For the text-containing cell, return its midpoint in (x, y) coordinate format. 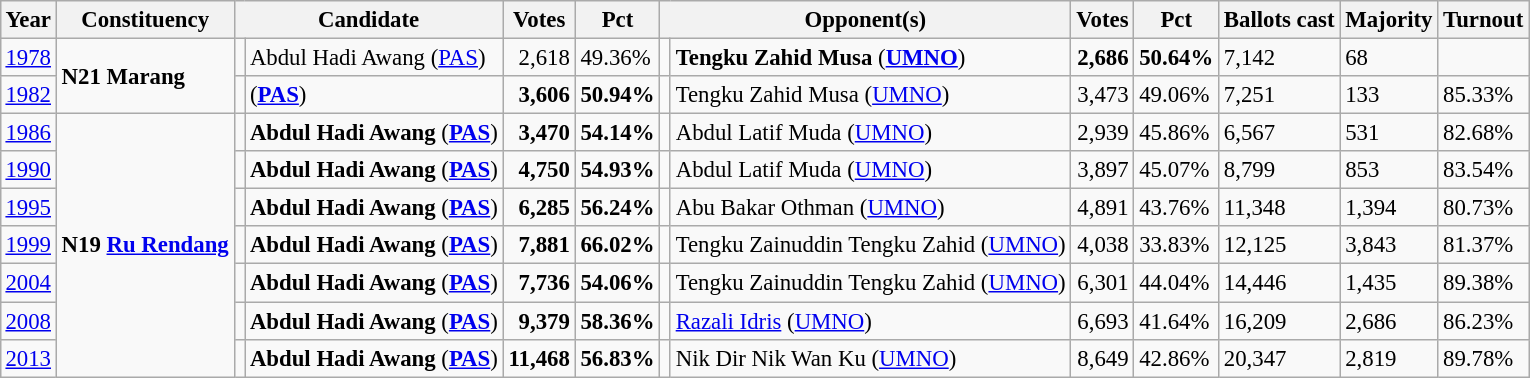
50.94% (618, 95)
11,468 (539, 358)
68 (1389, 57)
3,473 (1102, 95)
82.68% (1484, 133)
12,125 (1280, 245)
1999 (28, 245)
7,251 (1280, 95)
2013 (28, 358)
1978 (28, 57)
16,209 (1280, 321)
3,897 (1102, 170)
Opponent(s) (866, 20)
3,606 (539, 95)
86.23% (1484, 321)
531 (1389, 133)
80.73% (1484, 208)
Constituency (145, 20)
33.83% (1176, 245)
4,038 (1102, 245)
(PAS) (374, 95)
1,394 (1389, 208)
45.07% (1176, 170)
Razali Idris (UMNO) (870, 321)
8,799 (1280, 170)
2004 (28, 283)
45.86% (1176, 133)
58.36% (618, 321)
89.38% (1484, 283)
2008 (28, 321)
1982 (28, 95)
7,142 (1280, 57)
9,379 (539, 321)
54.14% (618, 133)
85.33% (1484, 95)
8,649 (1102, 358)
2,939 (1102, 133)
41.64% (1176, 321)
4,750 (539, 170)
56.83% (618, 358)
50.64% (1176, 57)
7,736 (539, 283)
N21 Marang (145, 76)
11,348 (1280, 208)
1995 (28, 208)
133 (1389, 95)
14,446 (1280, 283)
56.24% (618, 208)
20,347 (1280, 358)
1990 (28, 170)
49.36% (618, 57)
1,435 (1389, 283)
81.37% (1484, 245)
6,301 (1102, 283)
6,285 (539, 208)
54.93% (618, 170)
2,618 (539, 57)
7,881 (539, 245)
54.06% (618, 283)
4,891 (1102, 208)
43.76% (1176, 208)
6,567 (1280, 133)
2,819 (1389, 358)
853 (1389, 170)
Ballots cast (1280, 20)
Year (28, 20)
49.06% (1176, 95)
6,693 (1102, 321)
Nik Dir Nik Wan Ku (UMNO) (870, 358)
66.02% (618, 245)
Turnout (1484, 20)
Majority (1389, 20)
89.78% (1484, 358)
44.04% (1176, 283)
42.86% (1176, 358)
3,843 (1389, 245)
N19 Ru Rendang (145, 246)
Abu Bakar Othman (UMNO) (870, 208)
Candidate (368, 20)
3,470 (539, 133)
83.54% (1484, 170)
1986 (28, 133)
